Provide the [X, Y] coordinate of the cell's center where the given text is located.  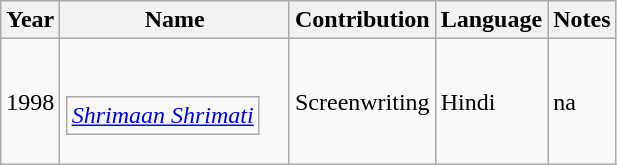
1998 [30, 102]
Year [30, 20]
Language [491, 20]
Contribution [362, 20]
Name [175, 20]
Notes [582, 20]
Hindi [491, 102]
Screenwriting [362, 102]
na [582, 102]
